From the cell containing the given text, extract its center point as [X, Y] coordinate. 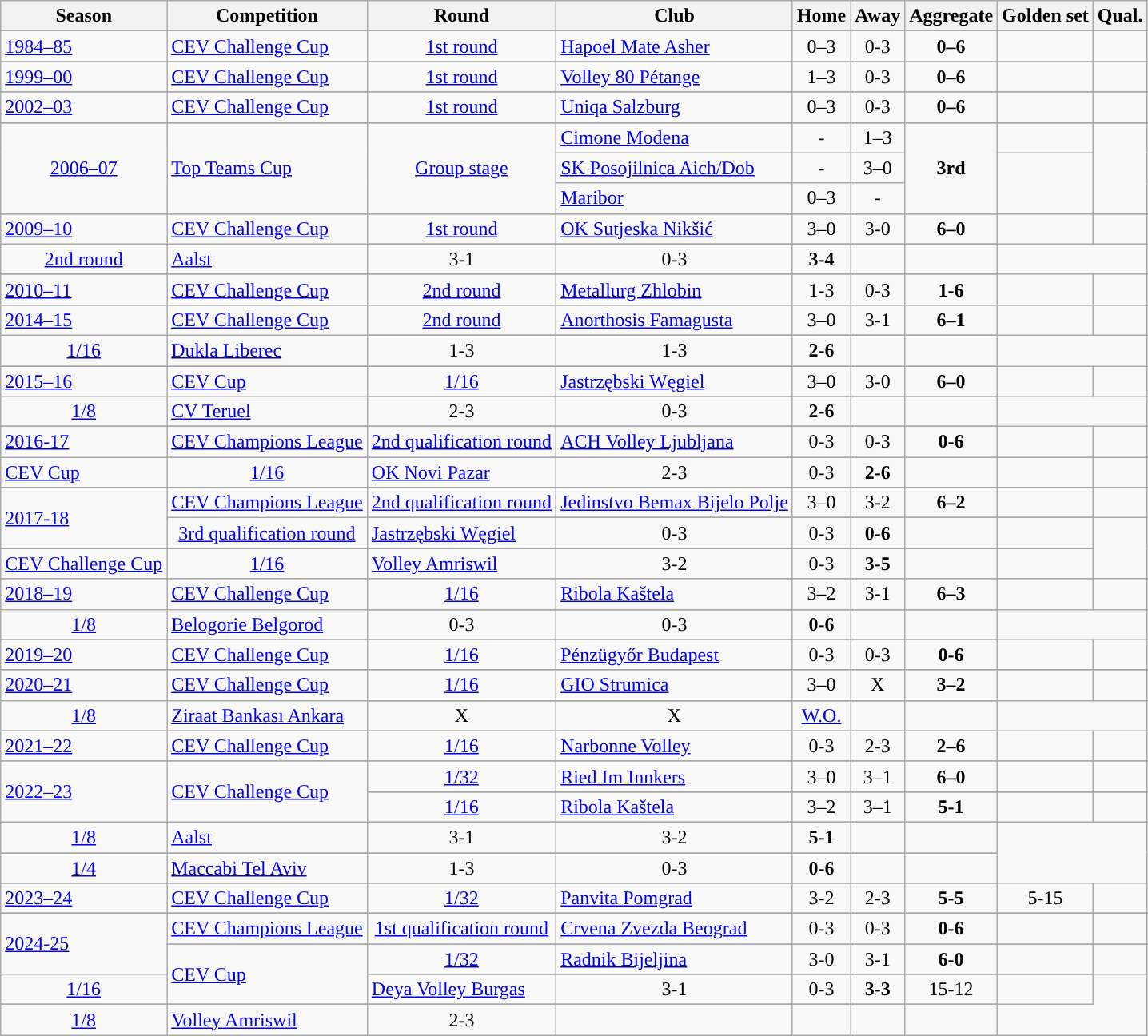
2–6 [951, 746]
Volley 80 Pétange [675, 77]
6–2 [951, 503]
2022–23 [84, 791]
Radnik Bijeljina [675, 959]
GIO Strumica [675, 685]
15-12 [951, 990]
1-6 [951, 289]
6-0 [951, 959]
1st qualification round [461, 929]
Away [878, 16]
Ried Im Innkers [675, 776]
ACH Volley Ljubljana [675, 442]
Deya Volley Burgas [461, 990]
Jedinstvo Bemax Bijelo Polje [675, 503]
Anorthosis Famagusta [675, 320]
Competition [267, 16]
6–3 [951, 594]
2017-18 [84, 518]
2016-17 [84, 442]
Pénzügyőr Budapest [675, 655]
5-15 [1046, 899]
Home [821, 16]
5-5 [951, 899]
Panvita Pomgrad [675, 899]
1999–00 [84, 77]
2015–16 [84, 381]
Round [461, 16]
Club [675, 16]
SK Posojilnica Aich/Dob [675, 168]
2009–10 [84, 229]
OK Sutjeska Nikšić [675, 229]
Maccabi Tel Aviv [267, 867]
3-5 [878, 564]
3rd qualification round [267, 533]
Crvena Zvezda Beograd [675, 929]
3-4 [821, 259]
2014–15 [84, 320]
Golden set [1046, 16]
Uniqa Salzburg [675, 107]
Season [84, 16]
Maribor [675, 198]
3rd [951, 168]
6–1 [951, 320]
Top Teams Cup [267, 168]
Qual. [1120, 16]
Dukla Liberec [267, 350]
Narbonne Volley [675, 746]
Metallurg Zhlobin [675, 289]
W.O. [821, 715]
Cimone Modena [675, 137]
CV Teruel [267, 412]
2018–19 [84, 594]
2023–24 [84, 899]
2020–21 [84, 685]
OK Novi Pazar [461, 472]
2006–07 [84, 168]
Hapoel Mate Asher [675, 46]
2021–22 [84, 746]
2010–11 [84, 289]
1984–85 [84, 46]
3-3 [878, 990]
Aggregate [951, 16]
1/4 [84, 867]
Belogorie Belgorod [267, 624]
2019–20 [84, 655]
Ziraat Bankası Ankara [267, 715]
Group stage [461, 168]
2024-25 [84, 944]
2002–03 [84, 107]
